Return the [x, y] coordinate for the center point of the cell that contains the specified text.  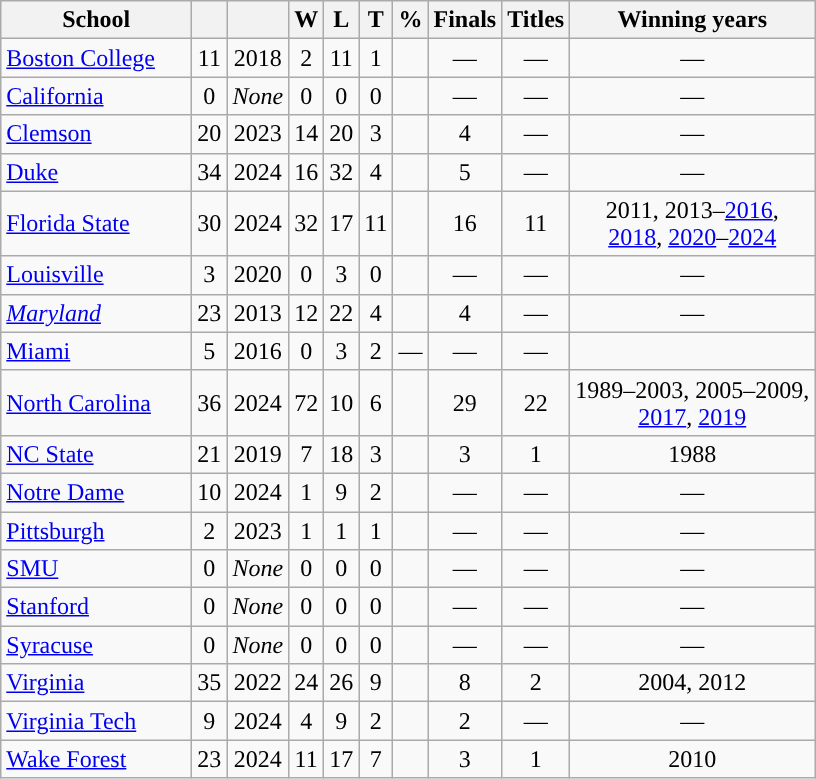
Maryland [96, 313]
Syracuse [96, 645]
8 [465, 683]
NC State [96, 454]
2010 [692, 759]
Clemson [96, 134]
T [376, 20]
Miami [96, 351]
26 [342, 683]
1988 [692, 454]
North Carolina [96, 402]
36 [210, 402]
School [96, 20]
72 [306, 402]
2022 [258, 683]
21 [210, 454]
24 [306, 683]
2004, 2012 [692, 683]
California [96, 96]
Virginia Tech [96, 721]
2016 [258, 351]
Titles [536, 20]
29 [465, 402]
Stanford [96, 607]
Florida State [96, 224]
Winning years [692, 20]
Virginia [96, 683]
14 [306, 134]
SMU [96, 569]
L [342, 20]
% [410, 20]
W [306, 20]
2019 [258, 454]
Finals [465, 20]
2011, 2013–2016,2018, 2020–2024 [692, 224]
Boston College [96, 58]
34 [210, 172]
30 [210, 224]
Louisville [96, 275]
2013 [258, 313]
1989–2003, 2005–2009,2017, 2019 [692, 402]
Wake Forest [96, 759]
18 [342, 454]
6 [376, 402]
35 [210, 683]
2020 [258, 275]
Pittsburgh [96, 531]
12 [306, 313]
Duke [96, 172]
2018 [258, 58]
Notre Dame [96, 492]
